Search for the cell housing the specified text and yield its [X, Y] center coordinate. 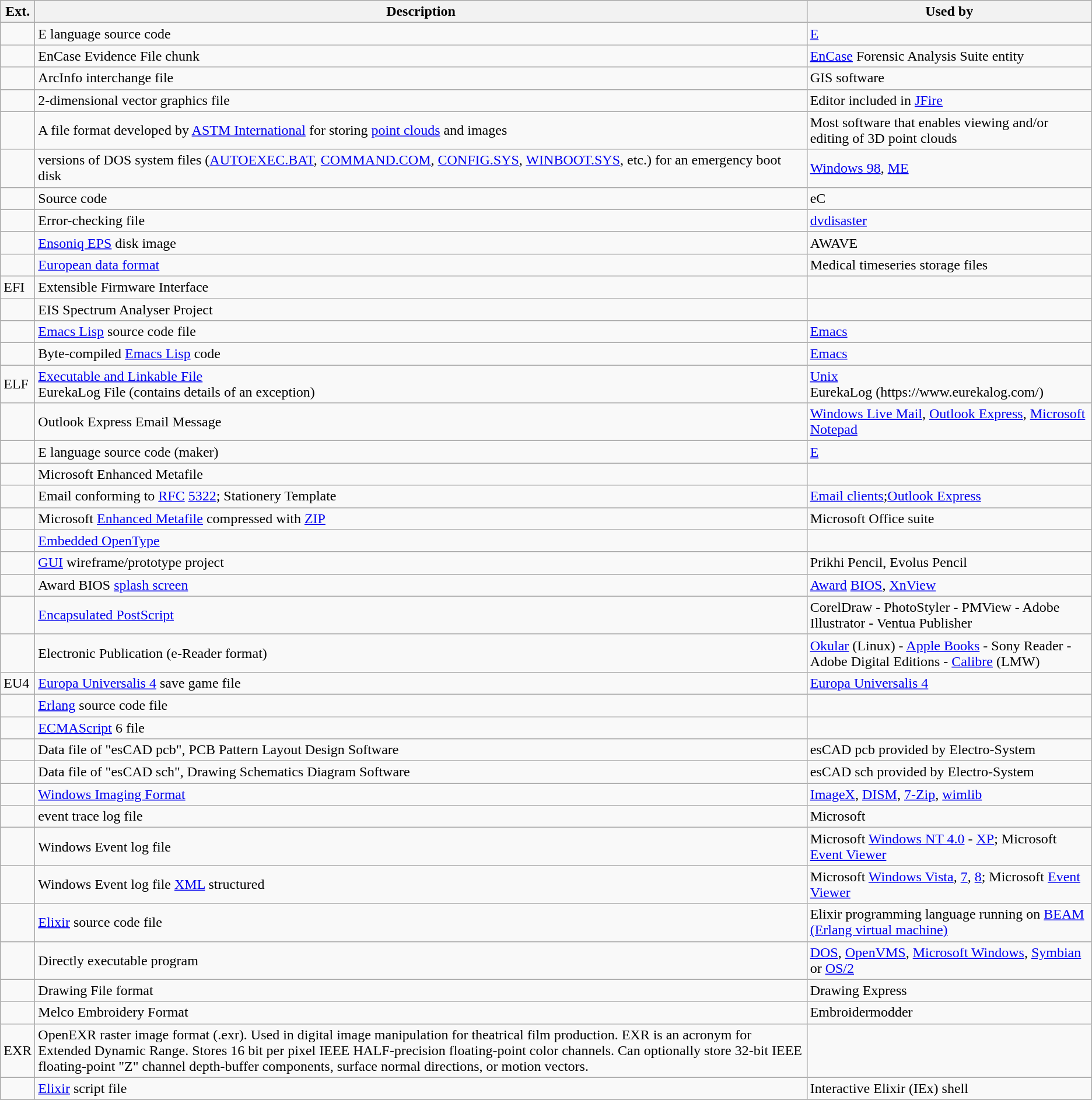
Prikhi Pencil, Evolus Pencil [949, 563]
event trace log file [421, 817]
Microsoft Enhanced Metafile [421, 474]
Europa Universalis 4 save game file [421, 683]
EU4 [17, 683]
Extensible Firmware Interface [421, 287]
Microsoft Enhanced Metafile compressed with ZIP [421, 519]
Award BIOS splash screen [421, 585]
Data file of "esCAD sch", Drawing Schematics Diagram Software [421, 772]
Email conforming to RFC 5322; Stationery Template [421, 496]
A file format developed by ASTM International for storing point clouds and images [421, 131]
versions of DOS system files (AUTOEXEC.BAT, COMMAND.COM, CONFIG.SYS, WINBOOT.SYS, etc.) for an emergency boot disk [421, 168]
Microsoft Windows NT 4.0 - XP; Microsoft Event Viewer [949, 847]
Okular (Linux) - Apple Books - Sony Reader - Adobe Digital Editions - Calibre (LMW) [949, 653]
ImageX, DISM, 7-Zip, wimlib [949, 794]
Microsoft Office suite [949, 519]
European data format [421, 265]
GUI wireframe/prototype project [421, 563]
Emacs Lisp source code file [421, 332]
2-dimensional vector graphics file [421, 100]
EXR [17, 1050]
Windows Live Mail, Outlook Express, Microsoft Notepad [949, 422]
Executable and Linkable FileEurekaLog File (contains details of an exception) [421, 384]
Most software that enables viewing and/or editing of 3D point clouds [949, 131]
Embroidermodder [949, 1013]
Encapsulated PostScript [421, 615]
Erlang source code file [421, 705]
esCAD sch provided by Electro-System [949, 772]
Data file of "esCAD pcb", PCB Pattern Layout Design Software [421, 750]
Windows Event log file [421, 847]
Byte-compiled Emacs Lisp code [421, 354]
Ext. [17, 12]
Email clients;Outlook Express [949, 496]
UnixEurekaLog (https://www.eurekalog.com/) [949, 384]
Interactive Elixir (IEx) shell [949, 1088]
Embedded OpenType [421, 541]
EFI [17, 287]
ECMAScript 6 file [421, 727]
Error-checking file [421, 220]
Award BIOS, XnView [949, 585]
Medical timeseries storage files [949, 265]
Source code [421, 198]
Elixir script file [421, 1088]
EnCase Forensic Analysis Suite entity [949, 56]
eC [949, 198]
Windows Event log file XML structured [421, 884]
EnCase Evidence File chunk [421, 56]
AWAVE [949, 243]
Used by [949, 12]
Windows Imaging Format [421, 794]
Melco Embroidery Format [421, 1013]
Outlook Express Email Message [421, 422]
Windows 98, ME [949, 168]
Microsoft [949, 817]
GIS software [949, 78]
Electronic Publication (e-Reader format) [421, 653]
esCAD pcb provided by Electro-System [949, 750]
ELF [17, 384]
dvdisaster [949, 220]
CorelDraw - PhotoStyler - PMView - Adobe Illustrator - Ventua Publisher [949, 615]
Elixir programming language running on BEAM (Erlang virtual machine) [949, 923]
Description [421, 12]
Elixir source code file [421, 923]
ArcInfo interchange file [421, 78]
Editor included in JFire [949, 100]
Drawing File format [421, 990]
EIS Spectrum Analyser Project [421, 310]
Microsoft Windows Vista, 7, 8; Microsoft Event Viewer [949, 884]
Ensoniq EPS disk image [421, 243]
E language source code [421, 34]
E language source code (maker) [421, 452]
DOS, OpenVMS, Microsoft Windows, Symbian or OS/2 [949, 960]
Drawing Express [949, 990]
Europa Universalis 4 [949, 683]
Directly executable program [421, 960]
